Identify which cell holds the provided text, then report its (X, Y) central coordinate. 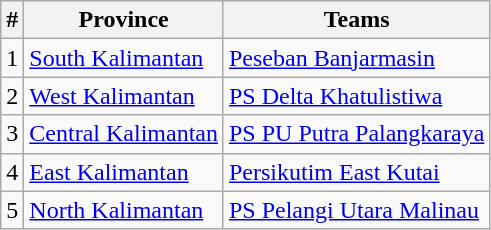
3 (12, 134)
2 (12, 96)
Persikutim East Kutai (356, 172)
PS Delta Khatulistiwa (356, 96)
1 (12, 58)
North Kalimantan (124, 210)
South Kalimantan (124, 58)
East Kalimantan (124, 172)
Peseban Banjarmasin (356, 58)
5 (12, 210)
West Kalimantan (124, 96)
PS Pelangi Utara Malinau (356, 210)
Teams (356, 20)
# (12, 20)
Province (124, 20)
PS PU Putra Palangkaraya (356, 134)
Central Kalimantan (124, 134)
4 (12, 172)
